From the cell containing the given text, extract its center point as [X, Y] coordinate. 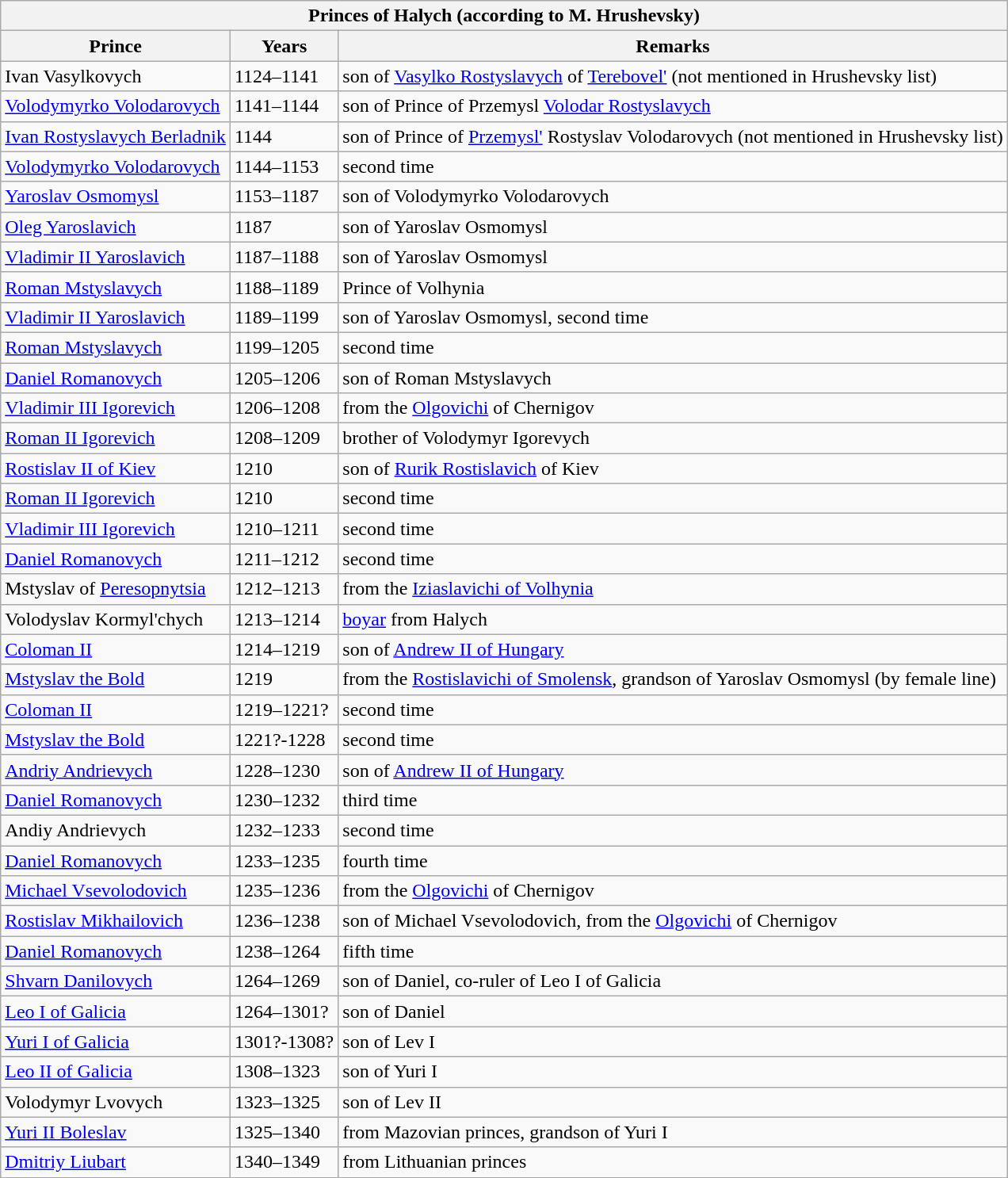
Volodyslav Kormyl'chych [116, 619]
1208–1209 [284, 438]
1187–1188 [284, 257]
boyar from Halych [673, 619]
1238–1264 [284, 951]
1211–1212 [284, 559]
son of Michael Vsevolodovich, from the Olgovichi of Chernigov [673, 921]
Mstyslav of Peresopnytsia [116, 589]
1264–1301? [284, 1012]
son of Lev II [673, 1102]
son of Volodymyrko Volodarovych [673, 197]
1228–1230 [284, 770]
1212–1213 [284, 589]
1210–1211 [284, 529]
Oleg Yaroslavich [116, 227]
1233–1235 [284, 860]
1141–1144 [284, 106]
1236–1238 [284, 921]
son of Vasylko Rostyslavych of Terebovel' (not mentioned in Hrushevsky list) [673, 76]
son of Prince of Przemysl' Rostyslav Volodarovych (not mentioned in Hrushevsky list) [673, 136]
1308–1323 [284, 1072]
Leo I of Galicia [116, 1012]
1144–1153 [284, 166]
1230–1232 [284, 800]
Remarks [673, 46]
1187 [284, 227]
son of Daniel, co-ruler of Leo I of Galicia [673, 981]
son of Prince of Przemysl Volodar Rostyslavych [673, 106]
1323–1325 [284, 1102]
Ivan Rostyslavych Berladnik [116, 136]
son of Rurik Rostislavich of Kiev [673, 469]
son of Yuri I [673, 1072]
son of Lev I [673, 1042]
Yuri I of Galicia [116, 1042]
1301?-1308? [284, 1042]
1199–1205 [284, 347]
1221?-1228 [284, 740]
1264–1269 [284, 981]
Yuri II Boleslav [116, 1132]
son of Yaroslav Osmomysl, second time [673, 317]
Yaroslav Osmomysl [116, 197]
Michael Vsevolodovich [116, 891]
Years [284, 46]
fifth time [673, 951]
1325–1340 [284, 1132]
son of Roman Mstyslavych [673, 378]
Volodymyr Lvovych [116, 1102]
1124–1141 [284, 76]
Princes of Halych (according to М. Hrushevsky) [504, 16]
Prince of Volhynia [673, 287]
1144 [284, 136]
1219 [284, 679]
1189–1199 [284, 317]
1153–1187 [284, 197]
1235–1236 [284, 891]
from the Iziaslavichi of Volhynia [673, 589]
1232–1233 [284, 830]
brother of Volodymyr Igorevych [673, 438]
1340–1349 [284, 1162]
from Mazovian princes, grandson of Yuri I [673, 1132]
1206–1208 [284, 408]
son of Daniel [673, 1012]
1214–1219 [284, 649]
Аndriy Andrievych [116, 770]
Ivan Vasylkovych [116, 76]
1205–1206 [284, 378]
1219–1221? [284, 709]
Dmitriy Liubart [116, 1162]
from Lithuanian princes [673, 1162]
Leo II of Galicia [116, 1072]
Shvarn Danilovych [116, 981]
Аndiy Andrievych [116, 830]
Rostislav Mikhailovich [116, 921]
from the Rostislavichi of Smolensk, grandson of Yaroslav Osmomysl (by female line) [673, 679]
1188–1189 [284, 287]
Prince [116, 46]
third time [673, 800]
1213–1214 [284, 619]
Rostislav II of Kiev [116, 469]
fourth time [673, 860]
